Extract the (X, Y) coordinate from the center of the cell holding the provided text.  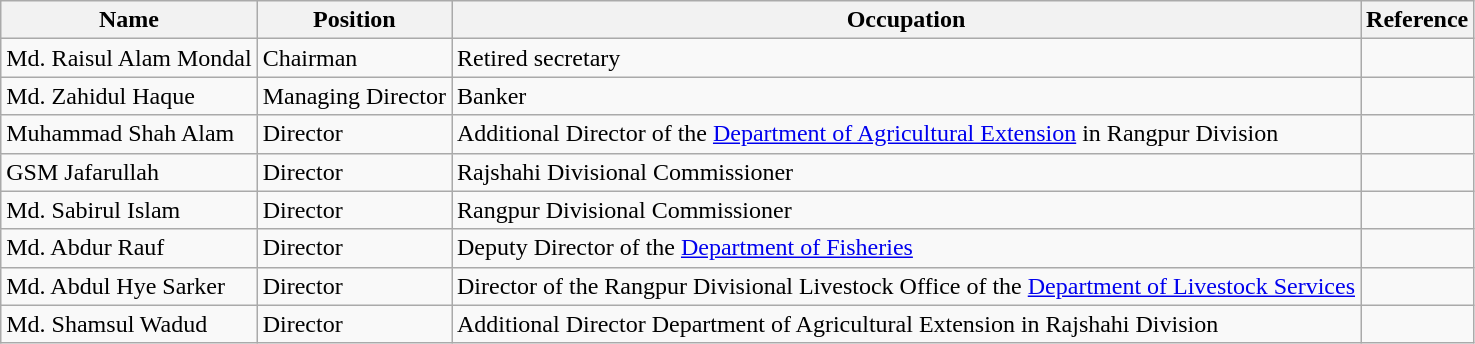
Rajshahi Divisional Commissioner (906, 172)
Md. Abdul Hye Sarker (129, 286)
Occupation (906, 20)
Banker (906, 96)
Md. Zahidul Haque (129, 96)
Name (129, 20)
Md. Raisul Alam Mondal (129, 58)
Rangpur Divisional Commissioner (906, 210)
Deputy Director of the Department of Fisheries (906, 248)
GSM Jafarullah (129, 172)
Additional Director Department of Agricultural Extension in Rajshahi Division (906, 324)
Managing Director (354, 96)
Md. Shamsul Wadud (129, 324)
Position (354, 20)
Retired secretary (906, 58)
Chairman (354, 58)
Reference (1418, 20)
Md. Abdur Rauf (129, 248)
Muhammad Shah Alam (129, 134)
Additional Director of the Department of Agricultural Extension in Rangpur Division (906, 134)
Md. Sabirul Islam (129, 210)
Director of the Rangpur Divisional Livestock Office of the Department of Livestock Services (906, 286)
